Locate the cell with the specified text and output its [X, Y] center coordinate. 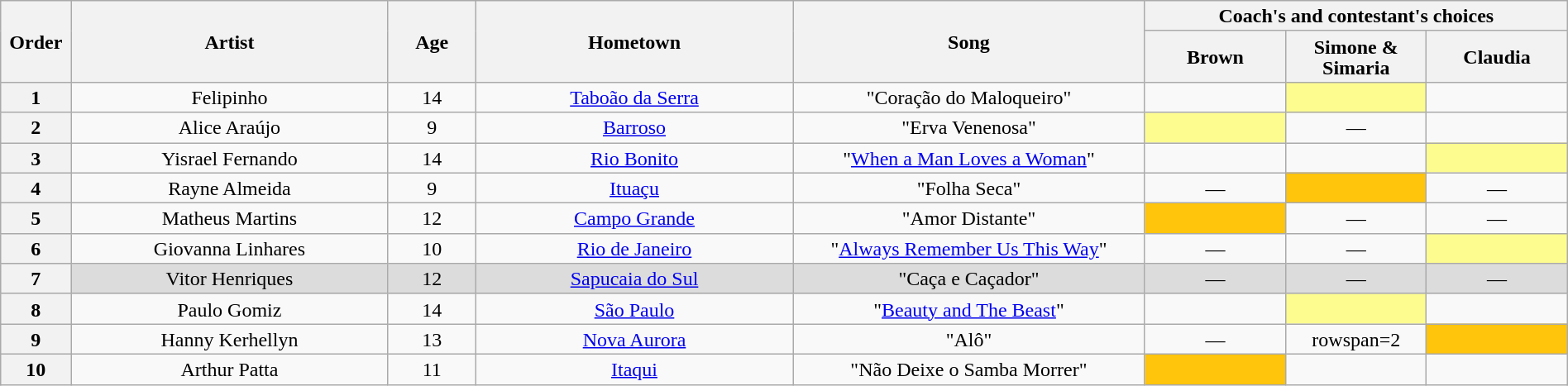
Giovanna Linhares [230, 248]
Artist [230, 41]
"Amor Distante" [969, 218]
Brown [1215, 56]
Alice Araújo [230, 127]
Matheus Martins [230, 218]
6 [36, 248]
"Folha Seca" [969, 188]
Ituaçu [633, 188]
"Alô" [969, 339]
Campo Grande [633, 218]
Simone & Simaria [1356, 56]
Song [969, 41]
Arthur Patta [230, 369]
Coach's and contestant's choices [1356, 17]
"Coração do Maloqueiro" [969, 98]
Vitor Henriques [230, 279]
"When a Man Loves a Woman" [969, 157]
"Erva Venenosa" [969, 127]
Sapucaia do Sul [633, 279]
Hometown [633, 41]
11 [432, 369]
Barroso [633, 127]
"Não Deixe o Samba Morrer" [969, 369]
1 [36, 98]
Paulo Gomiz [230, 309]
Itaqui [633, 369]
2 [36, 127]
Age [432, 41]
13 [432, 339]
Taboão da Serra [633, 98]
Nova Aurora [633, 339]
5 [36, 218]
Rio Bonito [633, 157]
"Beauty and The Beast" [969, 309]
7 [36, 279]
Rayne Almeida [230, 188]
"Always Remember Us This Way" [969, 248]
Order [36, 41]
rowspan=2 [1356, 339]
4 [36, 188]
3 [36, 157]
Claudia [1497, 56]
Yisrael Fernando [230, 157]
Felipinho [230, 98]
Hanny Kerhellyn [230, 339]
8 [36, 309]
"Caça e Caçador" [969, 279]
São Paulo [633, 309]
Rio de Janeiro [633, 248]
